Return the [X, Y] coordinate for the center point of the cell that contains the specified text.  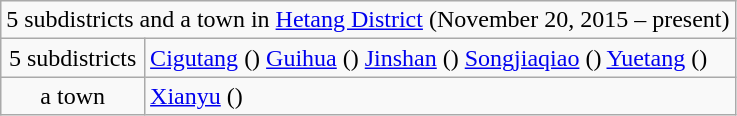
Xianyu () [440, 96]
Cigutang () Guihua () Jinshan () Songjiaqiao () Yuetang () [440, 58]
5 subdistricts [73, 58]
5 subdistricts and a town in Hetang District (November 20, 2015 – present) [368, 20]
a town [73, 96]
